Output the [X, Y] coordinate of the center of the cell containing the given text.  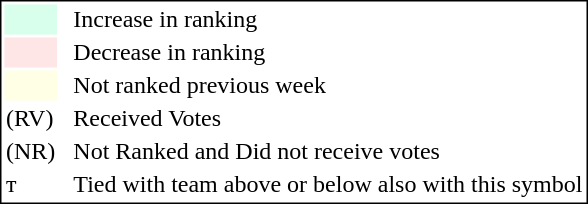
(RV) [30, 119]
т [30, 185]
Not ranked previous week [328, 85]
Not Ranked and Did not receive votes [328, 151]
Increase in ranking [328, 19]
(NR) [30, 151]
Decrease in ranking [328, 53]
Received Votes [328, 119]
Tied with team above or below also with this symbol [328, 185]
